Detect which cell encompasses the target text, then output its [X, Y] center coordinate. 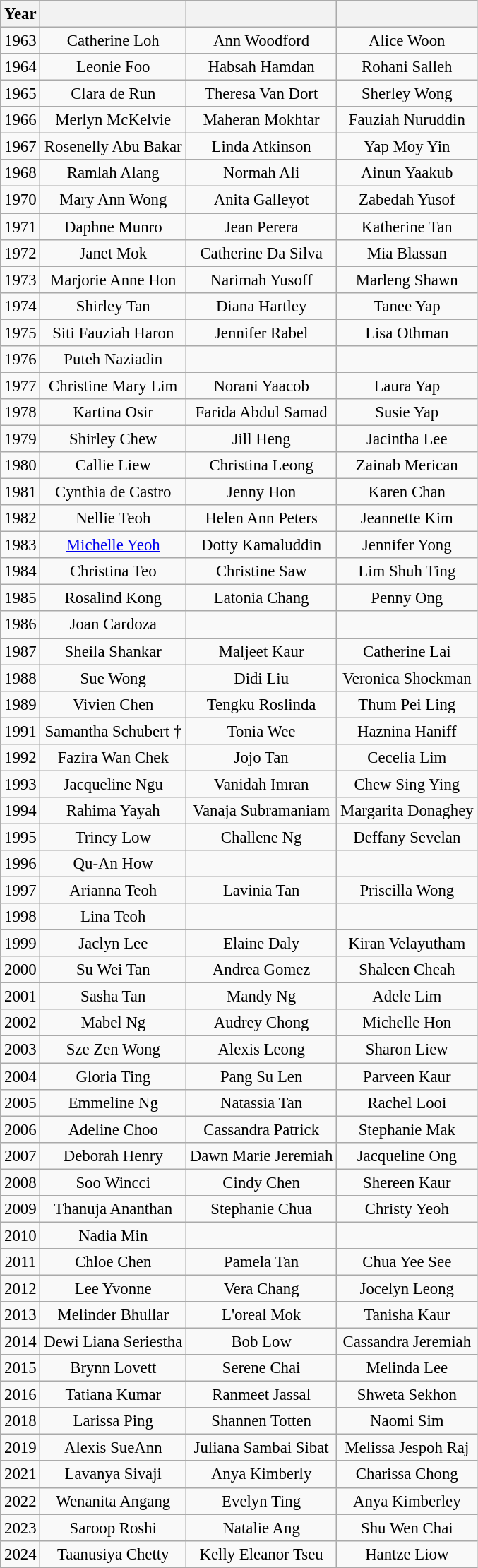
Leonie Foo [113, 67]
Maljeet Kaur [261, 651]
Natalie Ang [261, 1528]
Christy Yeoh [407, 1209]
Vanidah Imran [261, 784]
1982 [20, 518]
Callie Liew [113, 465]
2018 [20, 1421]
Audrey Chong [261, 1023]
Saroop Roshi [113, 1528]
Marleng Shawn [407, 280]
Jeannette Kim [407, 518]
Sharon Liew [407, 1050]
Siti Fauziah Haron [113, 333]
Parveen Kaur [407, 1076]
Janet Mok [113, 253]
2006 [20, 1129]
Ranmeet Jassal [261, 1395]
Jojo Tan [261, 758]
2009 [20, 1209]
Chloe Chen [113, 1262]
Haznina Haniff [407, 731]
Shirley Tan [113, 306]
Adele Lim [407, 997]
Christine Mary Lim [113, 386]
Cecelia Lim [407, 758]
Catherine Lai [407, 651]
Adeline Choo [113, 1129]
Jenny Hon [261, 492]
Pang Su Len [261, 1076]
Vanaja Subramaniam [261, 811]
Shweta Sekhon [407, 1395]
Latonia Chang [261, 598]
Bob Low [261, 1342]
2007 [20, 1156]
Alexis SueAnn [113, 1448]
1997 [20, 891]
Normah Ali [261, 173]
Ann Woodford [261, 41]
Natassia Tan [261, 1103]
Melinder Bhullar [113, 1315]
Rohani Salleh [407, 67]
Ainun Yaakub [407, 173]
Juliana Sambai Sibat [261, 1448]
1963 [20, 41]
Jill Heng [261, 439]
Catherine Loh [113, 41]
Shirley Chew [113, 439]
Evelyn Ting [261, 1501]
Year [20, 14]
Tatiana Kumar [113, 1395]
Alice Woon [407, 41]
Shu Wen Chai [407, 1528]
Kiran Velayutham [407, 944]
1986 [20, 625]
Chew Sing Ying [407, 784]
Fauziah Nuruddin [407, 120]
Samantha Schubert † [113, 731]
2019 [20, 1448]
Shereen Kaur [407, 1182]
Daphne Munro [113, 227]
Marjorie Anne Hon [113, 280]
1977 [20, 386]
2022 [20, 1501]
Christina Leong [261, 465]
1985 [20, 598]
Susie Yap [407, 412]
Wenanita Angang [113, 1501]
Vivien Chen [113, 704]
Christine Saw [261, 571]
Tengku Roslinda [261, 704]
Pamela Tan [261, 1262]
Jennifer Rabel [261, 333]
1998 [20, 917]
Sheila Shankar [113, 651]
Michelle Hon [407, 1023]
Habsah Hamdan [261, 67]
Fazira Wan Chek [113, 758]
1979 [20, 439]
2021 [20, 1475]
Lavinia Tan [261, 891]
Karen Chan [407, 492]
Mia Blassan [407, 253]
Linda Atkinson [261, 147]
Didi Liu [261, 678]
1976 [20, 360]
Ramlah Alang [113, 173]
Rosenelly Abu Bakar [113, 147]
Arianna Teoh [113, 891]
Elaine Daly [261, 944]
Penny Ong [407, 598]
Shannen Totten [261, 1421]
2005 [20, 1103]
1996 [20, 864]
Anita Galleyot [261, 200]
Katherine Tan [407, 227]
Margarita Donaghey [407, 811]
L'oreal Mok [261, 1315]
Michelle Yeoh [113, 545]
1964 [20, 67]
Puteh Naziadin [113, 360]
Brynn Lovett [113, 1368]
Emmeline Ng [113, 1103]
Jocelyn Leong [407, 1288]
1980 [20, 465]
2016 [20, 1395]
Diana Hartley [261, 306]
Theresa Van Dort [261, 94]
1968 [20, 173]
1965 [20, 94]
1973 [20, 280]
Jean Perera [261, 227]
Mabel Ng [113, 1023]
2003 [20, 1050]
Jacqueline Ong [407, 1156]
Merlyn McKelvie [113, 120]
1984 [20, 571]
Soo Wincci [113, 1182]
Mary Ann Wong [113, 200]
Dawn Marie Jeremiah [261, 1156]
2010 [20, 1235]
Clara de Run [113, 94]
Sherley Wong [407, 94]
Jaclyn Lee [113, 944]
Nadia Min [113, 1235]
Narimah Yusoff [261, 280]
1972 [20, 253]
Dewi Liana Seriestha [113, 1342]
Vera Chang [261, 1288]
Larissa Ping [113, 1421]
Jacqueline Ngu [113, 784]
2015 [20, 1368]
Charissa Chong [407, 1475]
1974 [20, 306]
2023 [20, 1528]
Rahima Yayah [113, 811]
Rosalind Kong [113, 598]
Norani Yaacob [261, 386]
Mandy Ng [261, 997]
2001 [20, 997]
1983 [20, 545]
Sasha Tan [113, 997]
1970 [20, 200]
Thum Pei Ling [407, 704]
Lim Shuh Ting [407, 571]
Farida Abdul Samad [261, 412]
Cynthia de Castro [113, 492]
Tanee Yap [407, 306]
Melissa Jespoh Raj [407, 1448]
2011 [20, 1262]
Tonia Wee [261, 731]
2004 [20, 1076]
Alexis Leong [261, 1050]
1993 [20, 784]
2002 [20, 1023]
Lee Yvonne [113, 1288]
Thanuja Ananthan [113, 1209]
Jennifer Yong [407, 545]
Yap Moy Yin [407, 147]
Chua Yee See [407, 1262]
Zainab Merican [407, 465]
Deffany Sevelan [407, 837]
Veronica Shockman [407, 678]
1981 [20, 492]
Anya Kimberly [261, 1475]
Lisa Othman [407, 333]
Dotty Kamaluddin [261, 545]
Stephanie Mak [407, 1129]
Sze Zen Wong [113, 1050]
Kartina Osir [113, 412]
1978 [20, 412]
1991 [20, 731]
1988 [20, 678]
Nellie Teoh [113, 518]
Serene Chai [261, 1368]
2024 [20, 1554]
Qu-An How [113, 864]
Trincy Low [113, 837]
1999 [20, 944]
Sue Wong [113, 678]
Maheran Mokhtar [261, 120]
1994 [20, 811]
1995 [20, 837]
Priscilla Wong [407, 891]
Tanisha Kaur [407, 1315]
2012 [20, 1288]
Zabedah Yusof [407, 200]
1987 [20, 651]
Hantze Liow [407, 1554]
Melinda Lee [407, 1368]
1971 [20, 227]
Cassandra Patrick [261, 1129]
Naomi Sim [407, 1421]
Su Wei Tan [113, 970]
Laura Yap [407, 386]
Challene Ng [261, 837]
2013 [20, 1315]
Rachel Looi [407, 1103]
Helen Ann Peters [261, 518]
1989 [20, 704]
Cindy Chen [261, 1182]
Joan Cardoza [113, 625]
2008 [20, 1182]
2000 [20, 970]
2014 [20, 1342]
Christina Teo [113, 571]
Andrea Gomez [261, 970]
Lina Teoh [113, 917]
Shaleen Cheah [407, 970]
Gloria Ting [113, 1076]
Taanusiya Chetty [113, 1554]
1992 [20, 758]
Kelly Eleanor Tseu [261, 1554]
Anya Kimberley [407, 1501]
Jacintha Lee [407, 439]
Stephanie Chua [261, 1209]
1967 [20, 147]
Deborah Henry [113, 1156]
Cassandra Jeremiah [407, 1342]
Catherine Da Silva [261, 253]
Lavanya Sivaji [113, 1475]
1975 [20, 333]
1966 [20, 120]
